Pinpoint the cell where the given text exists, returning its (x, y) midpoint coordinate. 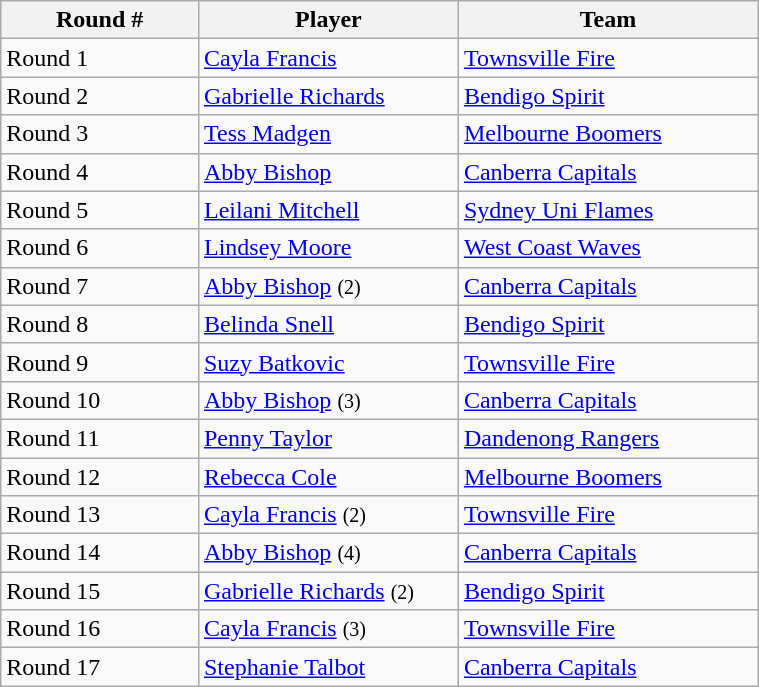
Round 13 (100, 515)
Stephanie Talbot (328, 667)
Cayla Francis (328, 58)
Round 9 (100, 362)
Round 8 (100, 324)
Lindsey Moore (328, 248)
Rebecca Cole (328, 477)
Dandenong Rangers (608, 438)
Round 2 (100, 96)
Gabrielle Richards (2) (328, 591)
Team (608, 20)
Round 6 (100, 248)
Cayla Francis (2) (328, 515)
Round 11 (100, 438)
Round 10 (100, 400)
Abby Bishop (328, 172)
Penny Taylor (328, 438)
West Coast Waves (608, 248)
Cayla Francis (3) (328, 629)
Abby Bishop (3) (328, 400)
Round 4 (100, 172)
Round 12 (100, 477)
Round 7 (100, 286)
Round 5 (100, 210)
Round 17 (100, 667)
Abby Bishop (4) (328, 553)
Suzy Batkovic (328, 362)
Round 14 (100, 553)
Leilani Mitchell (328, 210)
Tess Madgen (328, 134)
Round # (100, 20)
Abby Bishop (2) (328, 286)
Round 15 (100, 591)
Round 1 (100, 58)
Round 3 (100, 134)
Gabrielle Richards (328, 96)
Belinda Snell (328, 324)
Round 16 (100, 629)
Player (328, 20)
Sydney Uni Flames (608, 210)
